Detect which cell encompasses the target text, then output its (X, Y) center coordinate. 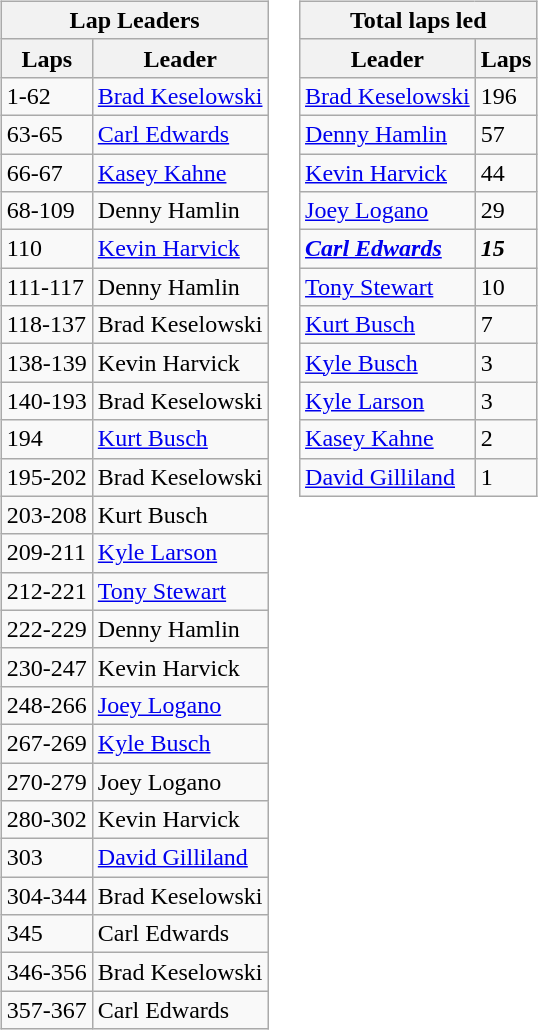
196 (506, 96)
267-269 (46, 743)
7 (506, 325)
280-302 (46, 820)
1-62 (46, 96)
346-356 (46, 972)
248-266 (46, 705)
195-202 (46, 477)
140-193 (46, 401)
44 (506, 173)
222-229 (46, 629)
138-139 (46, 363)
15 (506, 249)
110 (46, 249)
212-221 (46, 591)
Lap Leaders (134, 20)
209-211 (46, 553)
203-208 (46, 515)
66-67 (46, 173)
10 (506, 287)
Total laps led (418, 20)
111-117 (46, 287)
2 (506, 439)
304-344 (46, 896)
230-247 (46, 667)
270-279 (46, 781)
303 (46, 858)
345 (46, 934)
357-367 (46, 1010)
57 (506, 134)
68-109 (46, 211)
118-137 (46, 325)
63-65 (46, 134)
1 (506, 477)
29 (506, 211)
194 (46, 439)
